From the cell containing the given text, extract its center point as [x, y] coordinate. 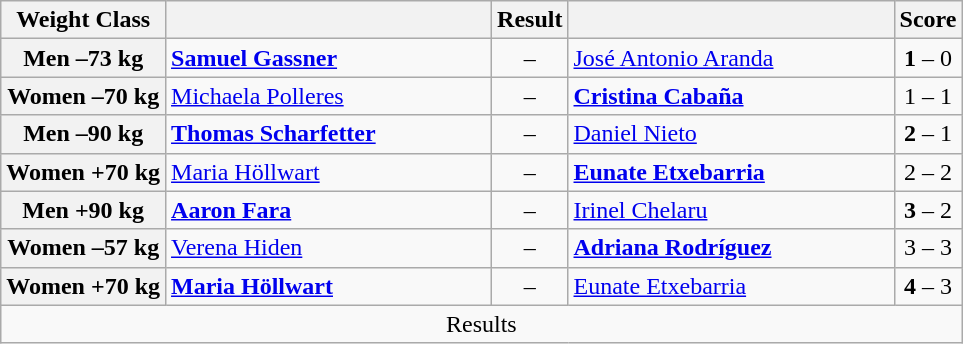
Thomas Scharfetter [329, 134]
4 – 3 [928, 286]
Michaela Polleres [329, 96]
Result [530, 20]
Men –73 kg [84, 58]
2 – 2 [928, 172]
Aaron Fara [329, 210]
3 – 3 [928, 248]
Daniel Nieto [731, 134]
1 – 1 [928, 96]
Samuel Gassner [329, 58]
2 – 1 [928, 134]
Men –90 kg [84, 134]
Women –57 kg [84, 248]
Men +90 kg [84, 210]
Cristina Cabaña [731, 96]
Results [482, 324]
Score [928, 20]
Weight Class [84, 20]
Verena Hiden [329, 248]
Adriana Rodríguez [731, 248]
1 – 0 [928, 58]
3 – 2 [928, 210]
José Antonio Aranda [731, 58]
Irinel Chelaru [731, 210]
Women –70 kg [84, 96]
